For the text-containing cell, return its midpoint in (X, Y) coordinate format. 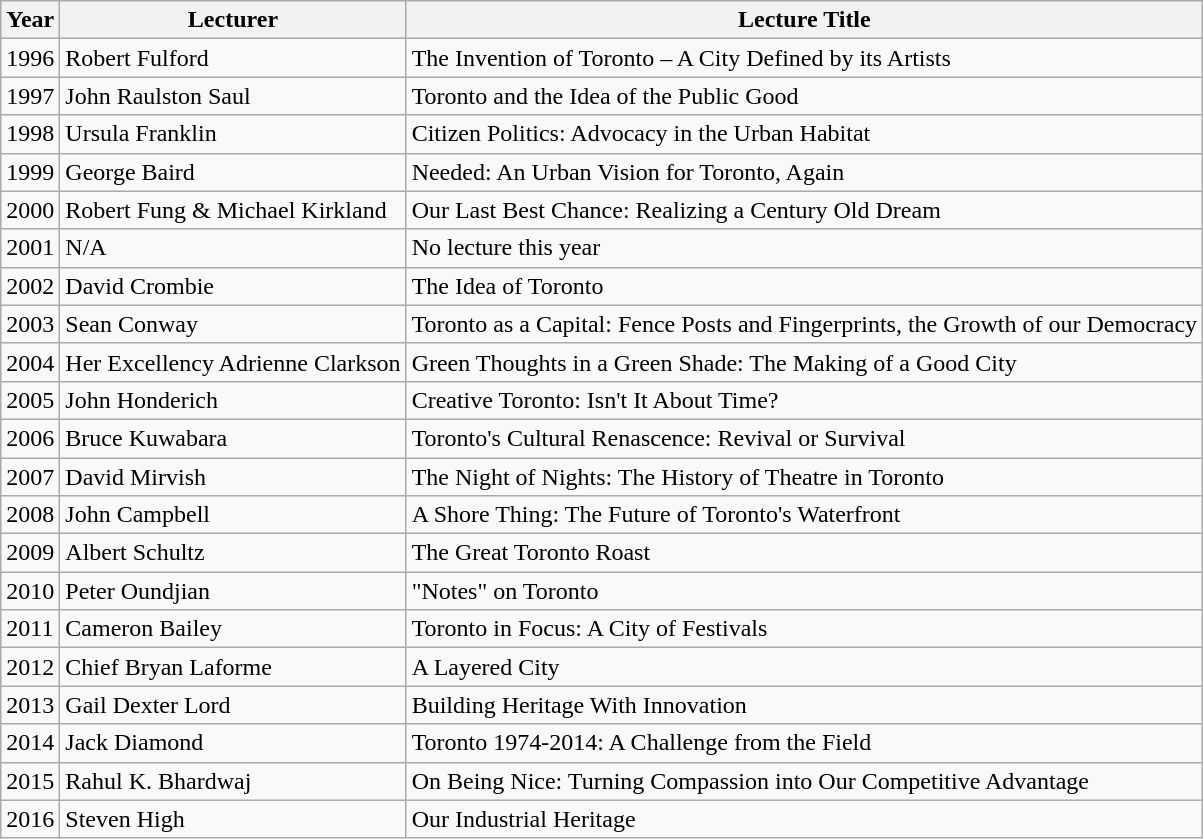
Robert Fulford (233, 58)
Needed: An Urban Vision for Toronto, Again (804, 172)
Green Thoughts in a Green Shade: The Making of a Good City (804, 362)
2016 (30, 819)
Our Last Best Chance: Realizing a Century Old Dream (804, 210)
John Honderich (233, 400)
1998 (30, 134)
Creative Toronto: Isn't It About Time? (804, 400)
No lecture this year (804, 248)
2004 (30, 362)
N/A (233, 248)
Toronto in Focus: A City of Festivals (804, 629)
1996 (30, 58)
Lecturer (233, 20)
2000 (30, 210)
The Great Toronto Roast (804, 553)
2011 (30, 629)
Rahul K. Bhardwaj (233, 781)
2010 (30, 591)
The Invention of Toronto – A City Defined by its Artists (804, 58)
John Campbell (233, 515)
Robert Fung & Michael Kirkland (233, 210)
A Layered City (804, 667)
Ursula Franklin (233, 134)
1999 (30, 172)
Steven High (233, 819)
Toronto as a Capital: Fence Posts and Fingerprints, the Growth of our Democracy (804, 324)
2013 (30, 705)
Jack Diamond (233, 743)
Bruce Kuwabara (233, 438)
On Being Nice: Turning Compassion into Our Competitive Advantage (804, 781)
2006 (30, 438)
David Mirvish (233, 477)
"Notes" on Toronto (804, 591)
2015 (30, 781)
Peter Oundjian (233, 591)
1997 (30, 96)
2009 (30, 553)
The Idea of Toronto (804, 286)
Sean Conway (233, 324)
2001 (30, 248)
Toronto's Cultural Renascence: Revival or Survival (804, 438)
George Baird (233, 172)
Lecture Title (804, 20)
2002 (30, 286)
2014 (30, 743)
Toronto and the Idea of the Public Good (804, 96)
Gail Dexter Lord (233, 705)
Year (30, 20)
Building Heritage With Innovation (804, 705)
Chief Bryan Laforme (233, 667)
2003 (30, 324)
Albert Schultz (233, 553)
Cameron Bailey (233, 629)
2008 (30, 515)
David Crombie (233, 286)
Her Excellency Adrienne Clarkson (233, 362)
Our Industrial Heritage (804, 819)
Citizen Politics: Advocacy in the Urban Habitat (804, 134)
2005 (30, 400)
2007 (30, 477)
2012 (30, 667)
The Night of Nights: The History of Theatre in Toronto (804, 477)
A Shore Thing: The Future of Toronto's Waterfront (804, 515)
Toronto 1974-2014: A Challenge from the Field (804, 743)
John Raulston Saul (233, 96)
